Provide the (X, Y) coordinate of the cell's center where the given text is located.  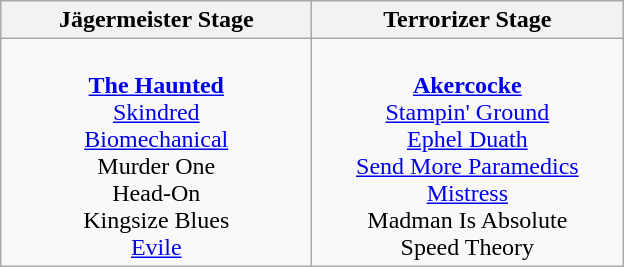
Jägermeister Stage (156, 20)
The Haunted Skindred Biomechanical Murder One Head-On Kingsize Blues Evile (156, 152)
Terrorizer Stage (468, 20)
Akercocke Stampin' Ground Ephel Duath Send More Paramedics Mistress Madman Is Absolute Speed Theory (468, 152)
